Detect which cell encompasses the target text, then output its [x, y] center coordinate. 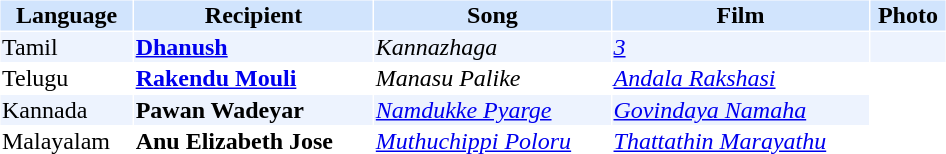
Language [66, 15]
Kannazhaga [492, 47]
Andala Rakshasi [740, 79]
Govindaya Namaha [740, 110]
Namdukke Pyarge [492, 110]
Telugu [66, 79]
Rakendu Mouli [254, 79]
Film [740, 15]
Manasu Palike [492, 79]
Dhanush [254, 47]
Tamil [66, 47]
Song [492, 15]
Pawan Wadeyar [254, 110]
Kannada [66, 110]
3 [740, 47]
Photo [908, 15]
Recipient [254, 15]
